Return the [x, y] coordinate for the center point of the cell that contains the specified text.  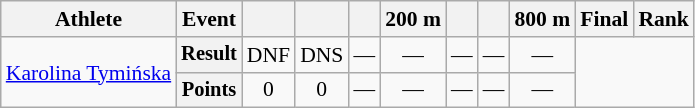
Event [209, 19]
Points [209, 90]
DNF [268, 55]
Result [209, 55]
800 m [542, 19]
200 m [413, 19]
DNS [322, 55]
Athlete [88, 19]
Rank [664, 19]
Final [604, 19]
Karolina Tymińska [88, 72]
